Identify which cell holds the provided text, then report its (x, y) central coordinate. 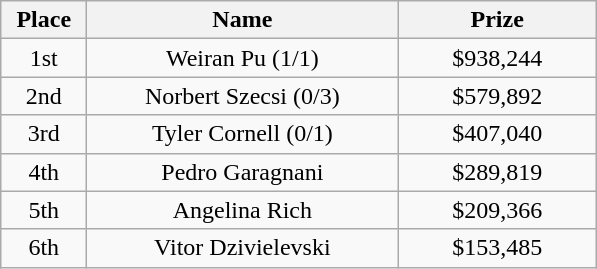
$209,366 (498, 210)
Weiran Pu (1/1) (242, 58)
Tyler Cornell (0/1) (242, 134)
$579,892 (498, 96)
5th (44, 210)
Pedro Garagnani (242, 172)
Name (242, 20)
$289,819 (498, 172)
Prize (498, 20)
Vitor Dzivielevski (242, 248)
Angelina Rich (242, 210)
$153,485 (498, 248)
$938,244 (498, 58)
2nd (44, 96)
Norbert Szecsi (0/3) (242, 96)
$407,040 (498, 134)
6th (44, 248)
3rd (44, 134)
4th (44, 172)
1st (44, 58)
Place (44, 20)
